Locate the cell with the specified text and output its [X, Y] center coordinate. 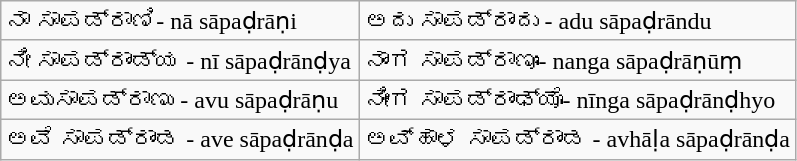
ಅವುಸಾಪಡ್ರಾಣು - avu sāpaḍrāṇu [180, 100]
ನೀಂಗ ಸಾಪಡ್ರಾಂಢ್ಯೊ- nīnga sāpaḍrānḍhyo [577, 100]
ಅವ್ಹಾಳ ಸಾಪಡ್ರಾಂಡ - avhāḷa sāpaḍrānḍa [577, 139]
ಅದು ಸಾಪಡ್ರಾಂದು - adu sāpaḍrāndu [577, 21]
ನಾಂಗ ಸಾಪಡ್ರಾಣೂಂ- nanga sāpaḍrāṇūṃ [577, 60]
ನಾ ಸಾಪಡ್ರಾಣಿ- nā sāpaḍrāṇi [180, 21]
ಅವೆ ಸಾಪಡ್ರಾಂಡ - ave sāpaḍrānḍa [180, 139]
ನೀ ಸಾಪಡ್ರಾಂಡ್ಯ - nī sāpaḍrānḍya [180, 60]
